Scan for the cell matching the given text and deliver its (X, Y) coordinate at center. 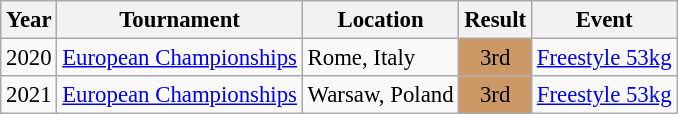
Warsaw, Poland (380, 95)
2020 (29, 58)
Location (380, 20)
Event (604, 20)
Year (29, 20)
2021 (29, 95)
Tournament (180, 20)
Result (496, 20)
Rome, Italy (380, 58)
